Return the (X, Y) coordinate for the center point of the cell that contains the specified text.  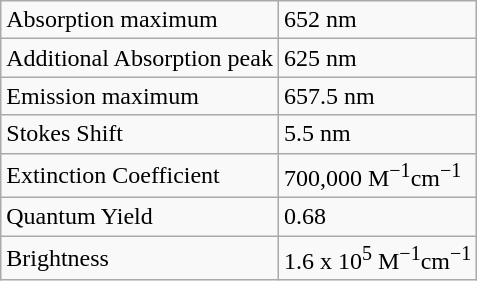
1.6 x 105 M−1cm−1 (377, 258)
Additional Absorption peak (140, 58)
Brightness (140, 258)
5.5 nm (377, 134)
Stokes Shift (140, 134)
700,000 M−1cm−1 (377, 176)
Emission maximum (140, 96)
Extinction Coefficient (140, 176)
Absorption maximum (140, 20)
652 nm (377, 20)
0.68 (377, 217)
Quantum Yield (140, 217)
625 nm (377, 58)
657.5 nm (377, 96)
